Capture the cell that displays the provided text and extract its [X, Y] central coordinate. 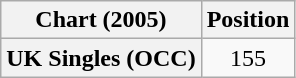
Chart (2005) [101, 20]
UK Singles (OCC) [101, 58]
155 [248, 58]
Position [248, 20]
